Search for the cell housing the specified text and yield its [x, y] center coordinate. 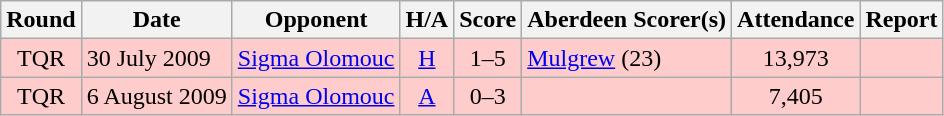
Report [902, 20]
Score [488, 20]
Opponent [316, 20]
7,405 [796, 96]
Attendance [796, 20]
A [427, 96]
Round [41, 20]
Mulgrew (23) [627, 58]
1–5 [488, 58]
6 August 2009 [156, 96]
13,973 [796, 58]
30 July 2009 [156, 58]
Date [156, 20]
H/A [427, 20]
H [427, 58]
Aberdeen Scorer(s) [627, 20]
0–3 [488, 96]
